Return the [x, y] coordinate for the center point of the cell that contains the specified text.  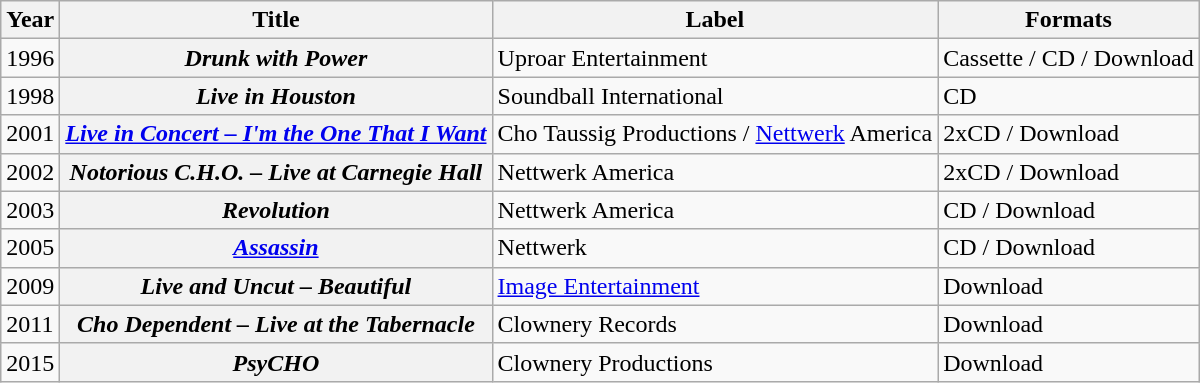
2002 [30, 172]
Live in Houston [276, 96]
2015 [30, 362]
Cassette / CD / Download [1069, 58]
Year [30, 20]
Cho Taussig Productions / Nettwerk America [715, 134]
Soundball International [715, 96]
Live in Concert – I'm the One That I Want [276, 134]
Formats [1069, 20]
PsyCHO [276, 362]
Nettwerk [715, 248]
Clownery Productions [715, 362]
Revolution [276, 210]
Drunk with Power [276, 58]
CD [1069, 96]
Label [715, 20]
Assassin [276, 248]
Title [276, 20]
2011 [30, 324]
Uproar Entertainment [715, 58]
Notorious C.H.O. – Live at Carnegie Hall [276, 172]
1996 [30, 58]
Image Entertainment [715, 286]
2009 [30, 286]
Live and Uncut – Beautiful [276, 286]
2001 [30, 134]
Clownery Records [715, 324]
Cho Dependent – Live at the Tabernacle [276, 324]
2003 [30, 210]
2005 [30, 248]
1998 [30, 96]
